For the text-containing cell, return its midpoint in (x, y) coordinate format. 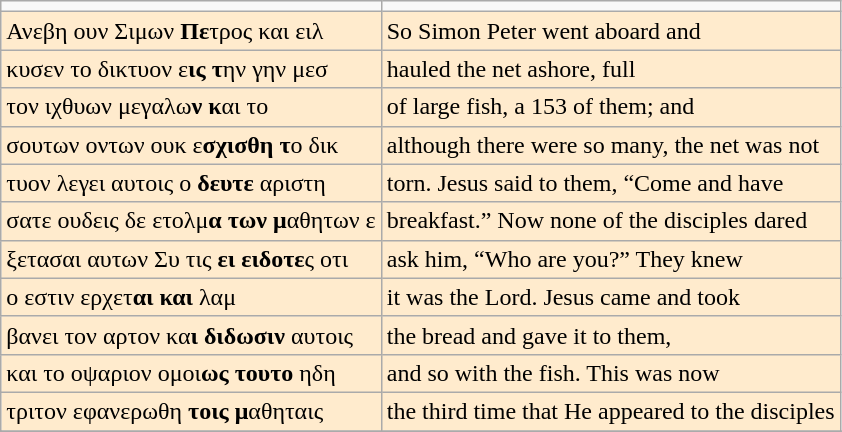
hauled the net ashore, full (610, 69)
ο εστιν ερχεται και λαμ (191, 297)
breakfast.” Now none of the disciples dared (610, 221)
it was the Lord. Jesus came and took (610, 297)
σατε ουδεις δε ετολμα των μαθητων ε (191, 221)
Ανεβη ουν Σιμων Πετρος και ειλ (191, 31)
τυον λεγει αυτοις ο δευτε αριστη (191, 183)
So Simon Peter went aboard and (610, 31)
και το οψαριον ομοιως τουτο ηδη (191, 373)
the third time that He appeared to the disciples (610, 411)
τον ιχθυων μεγαλων και το (191, 107)
ξετασαι αυτων Συ τις ει ειδοτες οτι (191, 259)
τριτον εφανερωθη τοις μαθηταις (191, 411)
torn. Jesus said to them, “Come and have (610, 183)
the bread and gave it to them, (610, 335)
σουτων οντων ουκ εσχισθη το δικ (191, 145)
κυσεν το δικτυον εις την γην μεσ (191, 69)
ask him, “Who are you?” They knew (610, 259)
of large fish, a 153 of them; and (610, 107)
although there were so many, the net was not (610, 145)
βανει τον αρτον και διδωσιν αυτοις (191, 335)
and so with the fish. This was now (610, 373)
